Locate the cell with the specified text and output its [x, y] center coordinate. 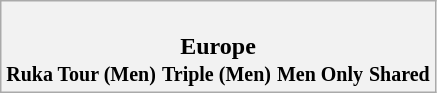
Europe Ruka Tour (Men) Triple (Men) Men Only Shared [218, 47]
